Detect which cell encompasses the target text, then output its (x, y) center coordinate. 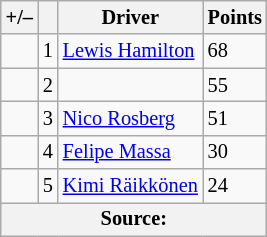
3 (48, 118)
Lewis Hamilton (130, 51)
Source: (134, 219)
24 (235, 186)
4 (48, 152)
+/– (20, 17)
Driver (130, 17)
30 (235, 152)
51 (235, 118)
Kimi Räikkönen (130, 186)
Points (235, 17)
1 (48, 51)
68 (235, 51)
2 (48, 85)
5 (48, 186)
55 (235, 85)
Felipe Massa (130, 152)
Nico Rosberg (130, 118)
